Determine the (x, y) coordinate at the center of the cell enclosing the given text.  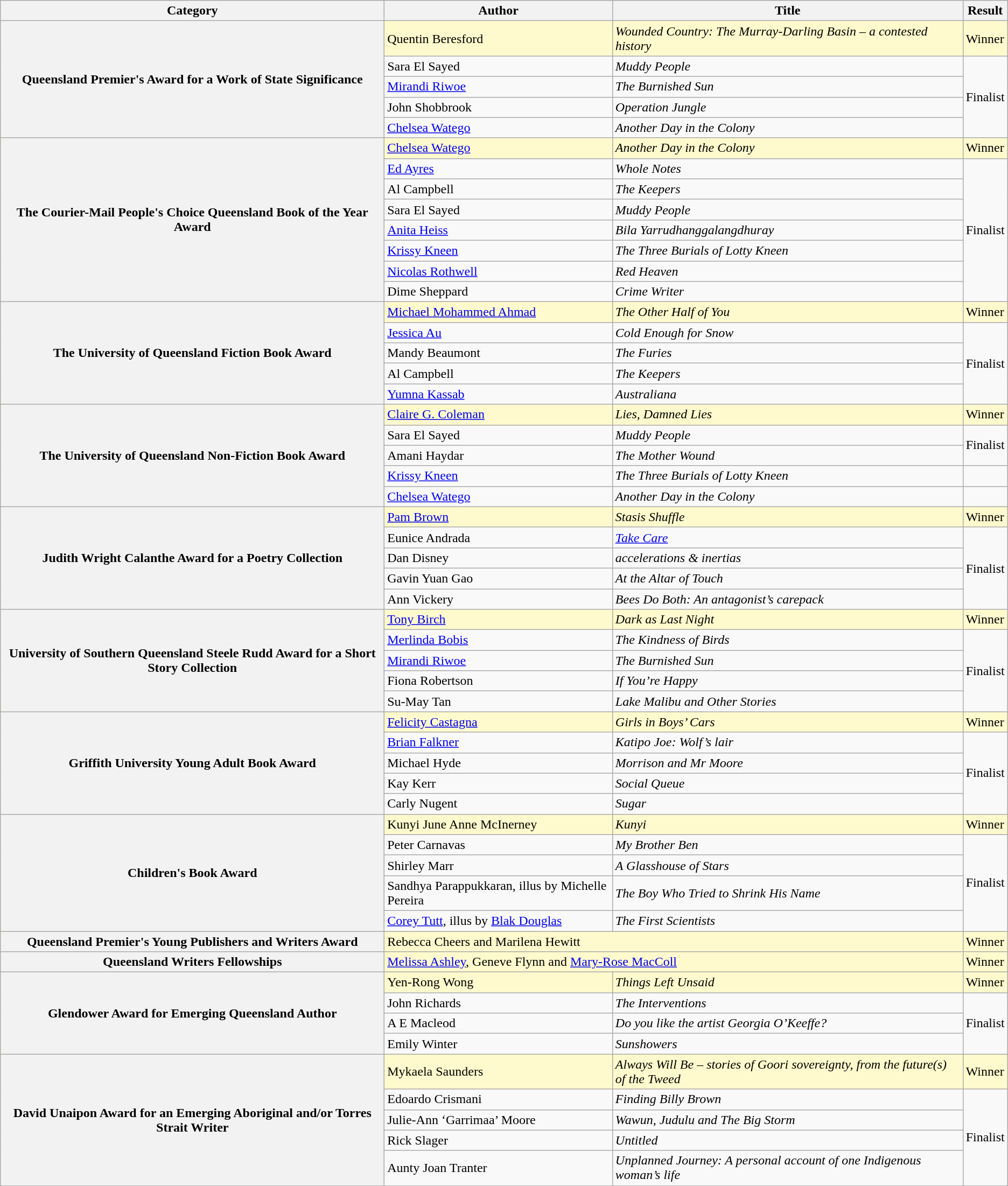
Ann Vickery (499, 599)
Lies, Damned Lies (787, 415)
Do you like the artist Georgia O’Keeffe? (787, 1023)
Lake Malibu and Other Stories (787, 701)
Gavin Yuan Gao (499, 578)
The Other Half of You (787, 312)
Kunyi June Anne McInerney (499, 824)
Cold Enough for Snow (787, 333)
Corey Tutt, illus by Blak Douglas (499, 921)
Take Care (787, 537)
Judith Wright Calanthe Award for a Poetry Collection (193, 558)
A E Macleod (499, 1023)
Julie-Ann ‘Garrimaa’ Moore (499, 1120)
Emily Winter (499, 1044)
Category (193, 11)
Dan Disney (499, 558)
Bila Yarrudhanggalangdhuray (787, 230)
Morrison and Mr Moore (787, 763)
Operation Jungle (787, 107)
The Furies (787, 353)
Kunyi (787, 824)
Wounded Country: The Murray-Darling Basin – a contested history (787, 39)
Things Left Unsaid (787, 983)
Tony Birch (499, 620)
The Mother Wound (787, 455)
Queensland Writers Fellowships (193, 962)
Finding Billy Brown (787, 1099)
Aunty Joan Tranter (499, 1168)
Yen-Rong Wong (499, 983)
Children's Book Award (193, 872)
Mykaela Saunders (499, 1071)
Michael Hyde (499, 763)
University of Southern Queensland Steele Rudd Award for a Short Story Collection (193, 661)
Dark as Last Night (787, 620)
Quentin Beresford (499, 39)
The Interventions (787, 1003)
Jessica Au (499, 333)
Fiona Robertson (499, 681)
Glendower Award for Emerging Queensland Author (193, 1013)
Peter Carnavas (499, 845)
The Kindness of Birds (787, 640)
Su-May Tan (499, 701)
Michael Mohammed Ahmad (499, 312)
Felicity Castagna (499, 722)
Edoardo Crismani (499, 1099)
The First Scientists (787, 921)
Anita Heiss (499, 230)
Sandhya Parappukkaran, illus by Michelle Pereira (499, 893)
Australiana (787, 394)
Girls in Boys’ Cars (787, 722)
Sugar (787, 804)
Result (985, 11)
Mandy Beaumont (499, 353)
Yumna Kassab (499, 394)
Bees Do Both: An antagonist’s carepack (787, 599)
My Brother Ben (787, 845)
A Glasshouse of Stars (787, 865)
Rick Slager (499, 1140)
Katipo Joe: Wolf’s lair (787, 742)
The University of Queensland Fiction Book Award (193, 353)
Brian Falkner (499, 742)
Shirley Marr (499, 865)
Carly Nugent (499, 804)
Untitled (787, 1140)
The Boy Who Tried to Shrink His Name (787, 893)
Dime Sheppard (499, 292)
Melissa Ashley, Geneve Flynn and Mary-Rose MacColl (674, 962)
The University of Queensland Non-Fiction Book Award (193, 455)
Red Heaven (787, 271)
Title (787, 11)
Amani Haydar (499, 455)
If You’re Happy (787, 681)
Pam Brown (499, 517)
John Richards (499, 1003)
John Shobbrook (499, 107)
Social Queue (787, 783)
Whole Notes (787, 169)
At the Altar of Touch (787, 578)
Unplanned Journey: A personal account of one Indigenous woman’s life (787, 1168)
Stasis Shuffle (787, 517)
Merlinda Bobis (499, 640)
Always Will Be – stories of Goori sovereignty, from the future(s) of the Tweed (787, 1071)
Queensland Premier's Young Publishers and Writers Award (193, 942)
Sunshowers (787, 1044)
accelerations & inertias (787, 558)
Kay Kerr (499, 783)
Author (499, 11)
Claire G. Coleman (499, 415)
Wawun, Judulu and The Big Storm (787, 1120)
Queensland Premier's Award for a Work of State Significance (193, 80)
Griffith University Young Adult Book Award (193, 763)
The Courier-Mail People's Choice Queensland Book of the Year Award (193, 220)
Ed Ayres (499, 169)
Rebecca Cheers and Marilena Hewitt (674, 942)
Eunice Andrada (499, 537)
Crime Writer (787, 292)
Nicolas Rothwell (499, 271)
David Unaipon Award for an Emerging Aboriginal and/or Torres Strait Writer (193, 1120)
